Identify which cell holds the provided text, then report its (X, Y) central coordinate. 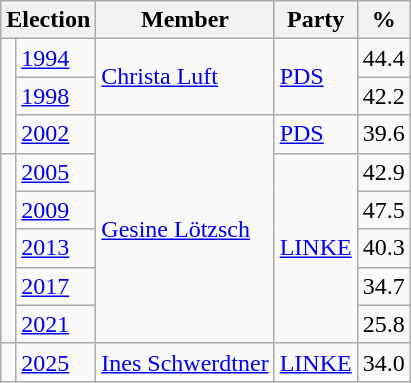
34.0 (384, 362)
Gesine Lötzsch (185, 229)
25.8 (384, 324)
Ines Schwerdtner (185, 362)
39.6 (384, 134)
Election (48, 20)
42.2 (384, 96)
1994 (56, 58)
1998 (56, 96)
2013 (56, 248)
Party (316, 20)
2017 (56, 286)
34.7 (384, 286)
2005 (56, 172)
Christa Luft (185, 77)
47.5 (384, 210)
2025 (56, 362)
2009 (56, 210)
% (384, 20)
42.9 (384, 172)
2002 (56, 134)
40.3 (384, 248)
Member (185, 20)
44.4 (384, 58)
2021 (56, 324)
